Locate the cell with the specified text and output its [x, y] center coordinate. 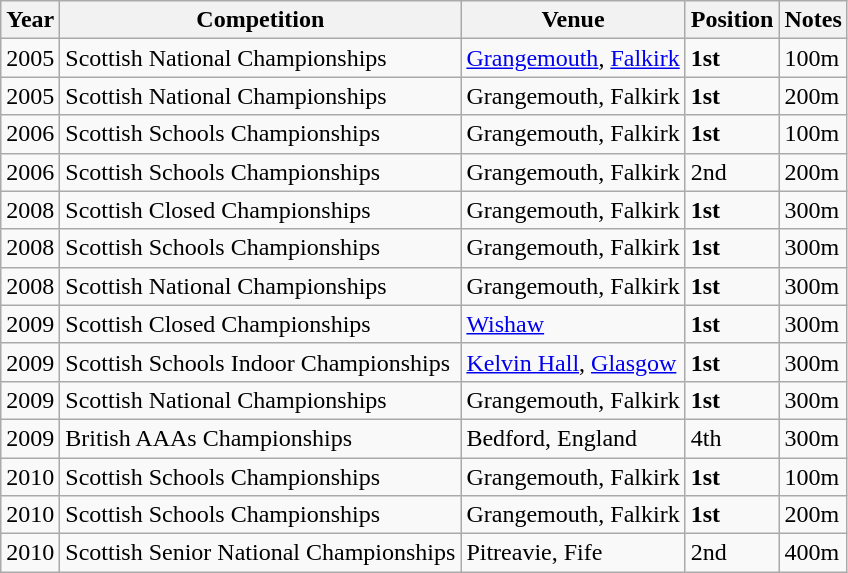
Kelvin Hall, Glasgow [573, 362]
Venue [573, 20]
Scottish Senior National Championships [260, 553]
Bedford, England [573, 438]
Competition [260, 20]
Year [30, 20]
Pitreavie, Fife [573, 553]
Notes [813, 20]
Position [732, 20]
British AAAs Championships [260, 438]
4th [732, 438]
400m [813, 553]
Scottish Schools Indoor Championships [260, 362]
Wishaw [573, 324]
